From the cell containing the given text, extract its center point as (X, Y) coordinate. 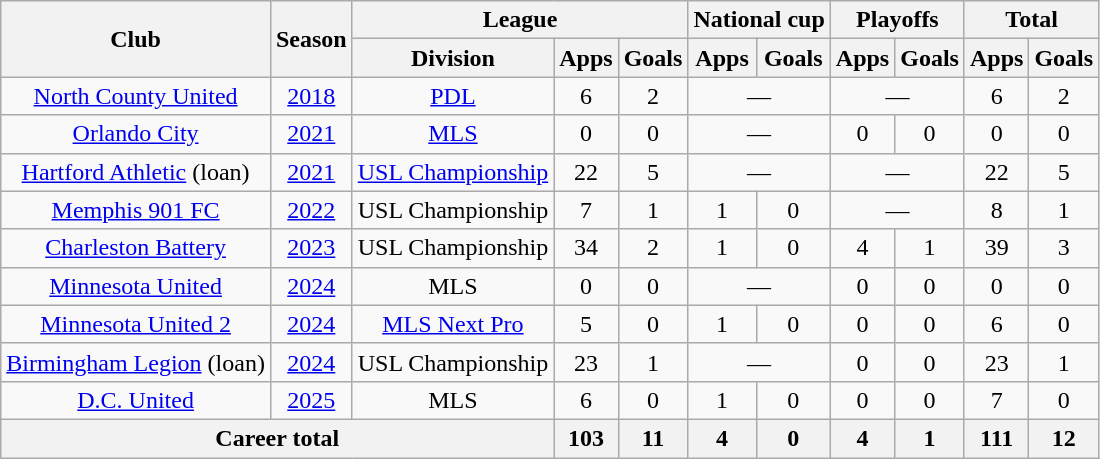
2022 (311, 210)
2025 (311, 400)
11 (653, 438)
39 (996, 248)
Minnesota United 2 (136, 324)
Charleston Battery (136, 248)
Playoffs (897, 20)
Total (1031, 20)
MLS Next Pro (453, 324)
D.C. United (136, 400)
103 (586, 438)
League (520, 20)
Minnesota United (136, 286)
2018 (311, 96)
8 (996, 210)
Hartford Athletic (loan) (136, 172)
Orlando City (136, 134)
North County United (136, 96)
3 (1064, 248)
12 (1064, 438)
PDL (453, 96)
34 (586, 248)
Birmingham Legion (loan) (136, 362)
2023 (311, 248)
National cup (759, 20)
Season (311, 39)
Memphis 901 FC (136, 210)
Club (136, 39)
Division (453, 58)
Career total (278, 438)
111 (996, 438)
